Determine the [X, Y] coordinate at the center of the cell enclosing the given text.  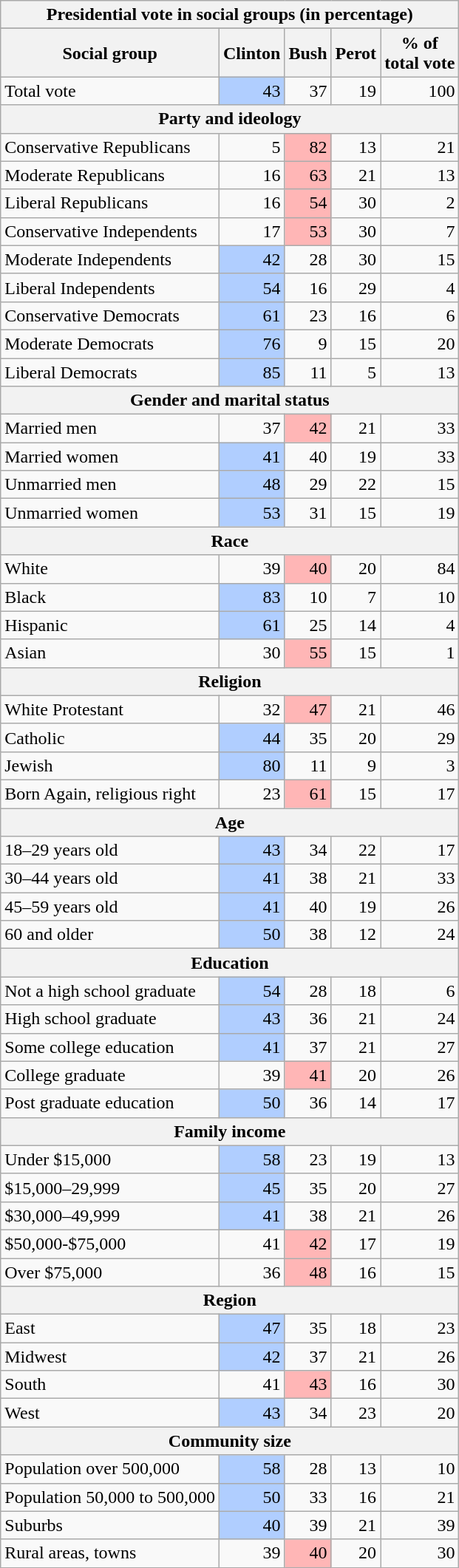
White Protestant [110, 709]
Suburbs [110, 1525]
63 [307, 175]
$50,000-$75,000 [110, 1244]
Unmarried women [110, 513]
South [110, 1385]
Conservative Democrats [110, 316]
Black [110, 597]
45–59 years old [110, 907]
Age [230, 822]
Over $75,000 [110, 1272]
Jewish [110, 766]
Born Again, religious right [110, 794]
30–44 years old [110, 879]
% oftotal vote [420, 53]
Total vote [110, 91]
46 [420, 709]
Under $15,000 [110, 1159]
Moderate Independents [110, 259]
55 [307, 653]
Married men [110, 429]
Clinton [251, 53]
Religion [230, 681]
Conservative Independents [110, 231]
18–29 years old [110, 851]
3 [420, 766]
Catholic [110, 737]
Not a high school graduate [110, 991]
Midwest [110, 1357]
82 [307, 147]
Social group [110, 53]
$30,000–49,999 [110, 1216]
60 and older [110, 935]
Population over 500,000 [110, 1469]
Some college education [110, 1047]
1 [420, 653]
Bush [307, 53]
Moderate Republicans [110, 175]
44 [251, 737]
76 [251, 344]
45 [251, 1187]
Rural areas, towns [110, 1553]
Hispanic [110, 625]
80 [251, 766]
White [110, 569]
Region [230, 1301]
2 [420, 203]
Gender and marital status [230, 400]
Liberal Republicans [110, 203]
100 [420, 91]
Presidential vote in social groups (in percentage) [230, 15]
$15,000–29,999 [110, 1187]
Married women [110, 457]
85 [251, 372]
12 [356, 935]
College graduate [110, 1075]
25 [307, 625]
Moderate Democrats [110, 344]
Family income [230, 1131]
Race [230, 541]
Post graduate education [110, 1103]
32 [251, 709]
Perot [356, 53]
31 [307, 513]
Party and ideology [230, 119]
Community size [230, 1441]
Liberal Independents [110, 287]
West [110, 1413]
Asian [110, 653]
Liberal Democrats [110, 372]
Conservative Republicans [110, 147]
84 [420, 569]
Population 50,000 to 500,000 [110, 1497]
83 [251, 597]
Unmarried men [110, 485]
Education [230, 963]
High school graduate [110, 1019]
East [110, 1329]
